Capture the cell that displays the provided text and extract its (x, y) central coordinate. 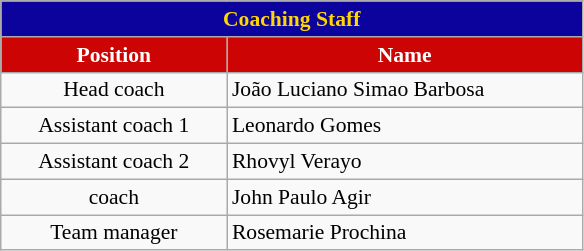
Head coach (114, 90)
coach (114, 197)
John Paulo Agir (405, 197)
Team manager (114, 233)
Name (405, 55)
Assistant coach 1 (114, 126)
Coaching Staff (292, 19)
João Luciano Simao Barbosa (405, 90)
Position (114, 55)
Assistant coach 2 (114, 162)
Leonardo Gomes (405, 126)
Rhovyl Verayo (405, 162)
Rosemarie Prochina (405, 233)
